Provide the (X, Y) coordinate of the cell's center where the given text is located.  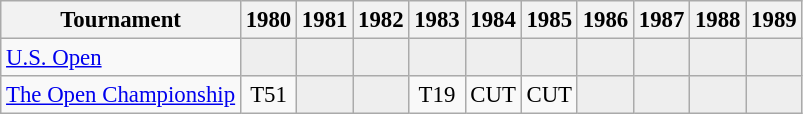
1985 (549, 20)
1981 (325, 20)
U.S. Open (121, 58)
1984 (493, 20)
1982 (381, 20)
T51 (268, 95)
The Open Championship (121, 95)
1980 (268, 20)
1983 (437, 20)
Tournament (121, 20)
T19 (437, 95)
1989 (774, 20)
1987 (661, 20)
1986 (605, 20)
1988 (718, 20)
